Capture the cell that displays the provided text and extract its (x, y) central coordinate. 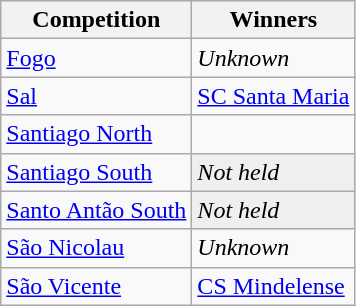
São Vicente (96, 286)
Santiago North (96, 134)
São Nicolau (96, 248)
Santiago South (96, 172)
SC Santa Maria (274, 96)
Winners (274, 20)
Santo Antão South (96, 210)
Fogo (96, 58)
Sal (96, 96)
Competition (96, 20)
CS Mindelense (274, 286)
